Determine the [X, Y] coordinate at the center of the cell enclosing the given text.  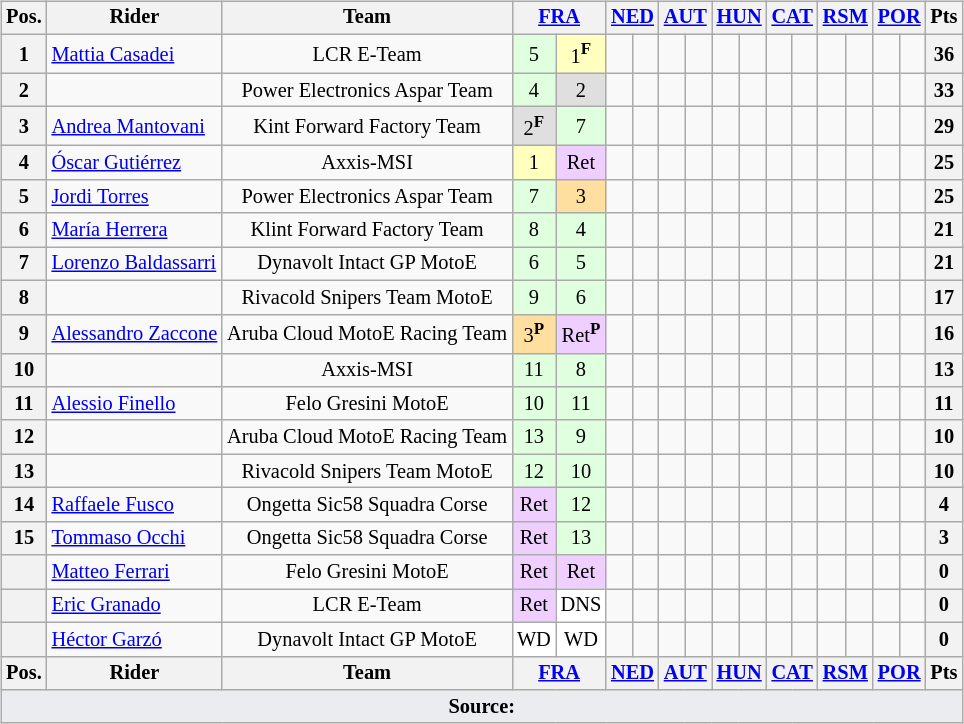
33 [944, 90]
1F [581, 54]
36 [944, 54]
DNS [581, 606]
2F [534, 126]
Lorenzo Baldassarri [135, 264]
15 [24, 538]
Jordi Torres [135, 197]
Eric Granado [135, 606]
Mattia Casadei [135, 54]
María Herrera [135, 230]
Source: [482, 707]
Andrea Mantovani [135, 126]
14 [24, 505]
29 [944, 126]
Tommaso Occhi [135, 538]
Klint Forward Factory Team [367, 230]
Kint Forward Factory Team [367, 126]
Raffaele Fusco [135, 505]
17 [944, 297]
16 [944, 334]
RetP [581, 334]
Héctor Garzó [135, 639]
Alessio Finello [135, 404]
Alessandro Zaccone [135, 334]
Matteo Ferrari [135, 572]
3P [534, 334]
Óscar Gutiérrez [135, 163]
